Capture the cell that displays the provided text and extract its [x, y] central coordinate. 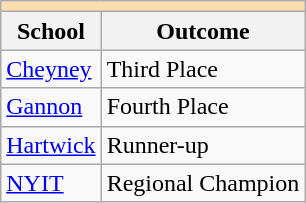
School [51, 31]
Gannon [51, 107]
NYIT [51, 183]
Runner-up [203, 145]
Cheyney [51, 69]
Fourth Place [203, 107]
Third Place [203, 69]
Hartwick [51, 145]
Outcome [203, 31]
Regional Champion [203, 183]
